Find where the given text appears and provide that cell's center as [x, y] coordinate. 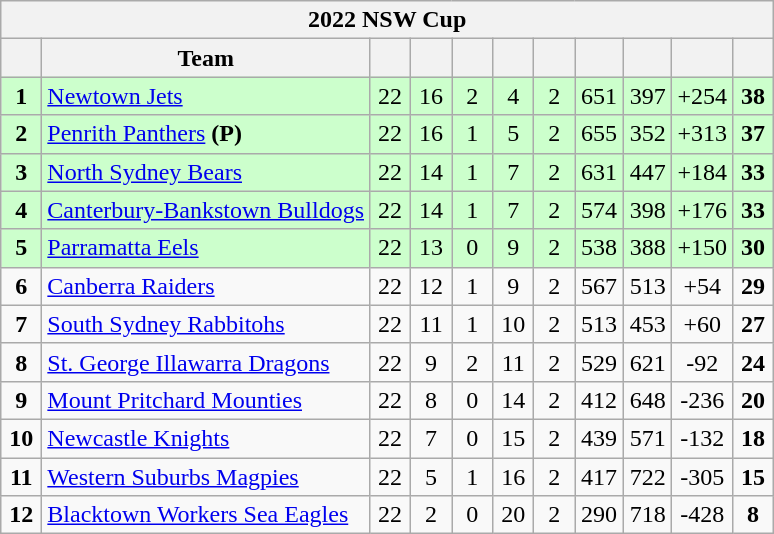
Blacktown Workers Sea Eagles [206, 515]
718 [648, 515]
Team [206, 58]
621 [648, 362]
27 [754, 324]
651 [600, 96]
567 [600, 286]
397 [648, 96]
447 [648, 172]
North Sydney Bears [206, 172]
417 [600, 477]
398 [648, 210]
St. George Illawarra Dragons [206, 362]
+60 [702, 324]
Newtown Jets [206, 96]
571 [648, 438]
+184 [702, 172]
Canberra Raiders [206, 286]
-132 [702, 438]
24 [754, 362]
648 [648, 400]
574 [600, 210]
+54 [702, 286]
-428 [702, 515]
655 [600, 134]
388 [648, 248]
-92 [702, 362]
38 [754, 96]
-236 [702, 400]
37 [754, 134]
30 [754, 248]
-305 [702, 477]
538 [600, 248]
13 [432, 248]
2022 NSW Cup [388, 20]
352 [648, 134]
+313 [702, 134]
Parramatta Eels [206, 248]
290 [600, 515]
Canterbury-Bankstown Bulldogs [206, 210]
412 [600, 400]
Western Suburbs Magpies [206, 477]
+176 [702, 210]
Penrith Panthers (P) [206, 134]
529 [600, 362]
453 [648, 324]
722 [648, 477]
Mount Pritchard Mounties [206, 400]
29 [754, 286]
3 [22, 172]
18 [754, 438]
Newcastle Knights [206, 438]
439 [600, 438]
+150 [702, 248]
6 [22, 286]
South Sydney Rabbitohs [206, 324]
631 [600, 172]
+254 [702, 96]
